Return the (X, Y) coordinate for the center point of the cell that contains the specified text.  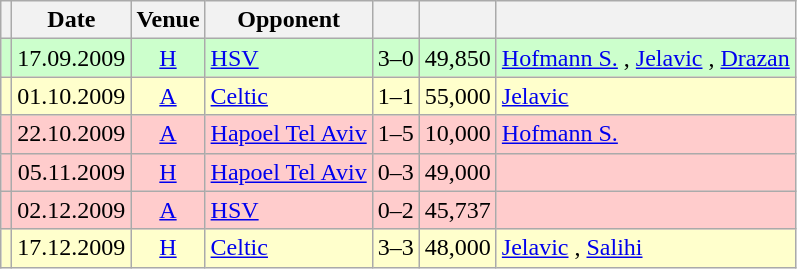
Opponent (288, 20)
02.12.2009 (72, 210)
Date (72, 20)
10,000 (458, 134)
01.10.2009 (72, 96)
17.12.2009 (72, 248)
3–0 (396, 58)
49,850 (458, 58)
3–3 (396, 248)
05.11.2009 (72, 172)
1–5 (396, 134)
48,000 (458, 248)
49,000 (458, 172)
Jelavic , Salihi (646, 248)
1–1 (396, 96)
0–2 (396, 210)
45,737 (458, 210)
55,000 (458, 96)
Jelavic (646, 96)
Hofmann S. (646, 134)
17.09.2009 (72, 58)
Venue (168, 20)
22.10.2009 (72, 134)
Hofmann S. , Jelavic , Drazan (646, 58)
0–3 (396, 172)
